Identify which cell holds the provided text, then report its (x, y) central coordinate. 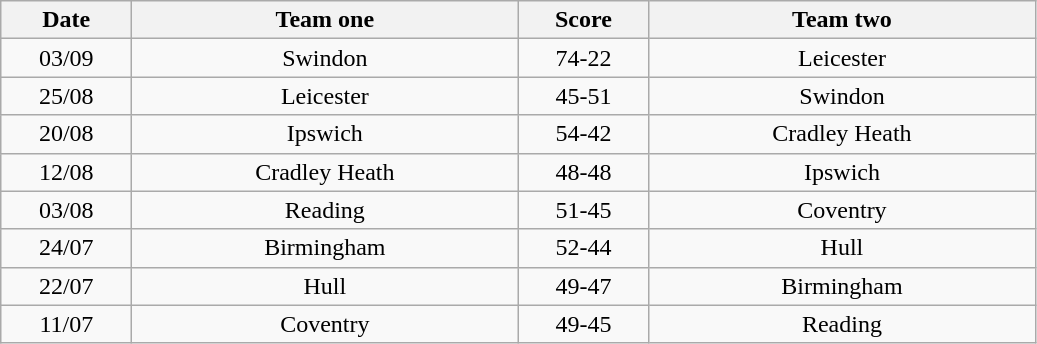
22/07 (66, 286)
Team two (842, 20)
49-45 (584, 324)
54-42 (584, 134)
03/08 (66, 210)
25/08 (66, 96)
52-44 (584, 248)
Team one (325, 20)
51-45 (584, 210)
45-51 (584, 96)
24/07 (66, 248)
11/07 (66, 324)
Score (584, 20)
49-47 (584, 286)
03/09 (66, 58)
48-48 (584, 172)
12/08 (66, 172)
Date (66, 20)
20/08 (66, 134)
74-22 (584, 58)
